Identify which cell holds the provided text, then report its (x, y) central coordinate. 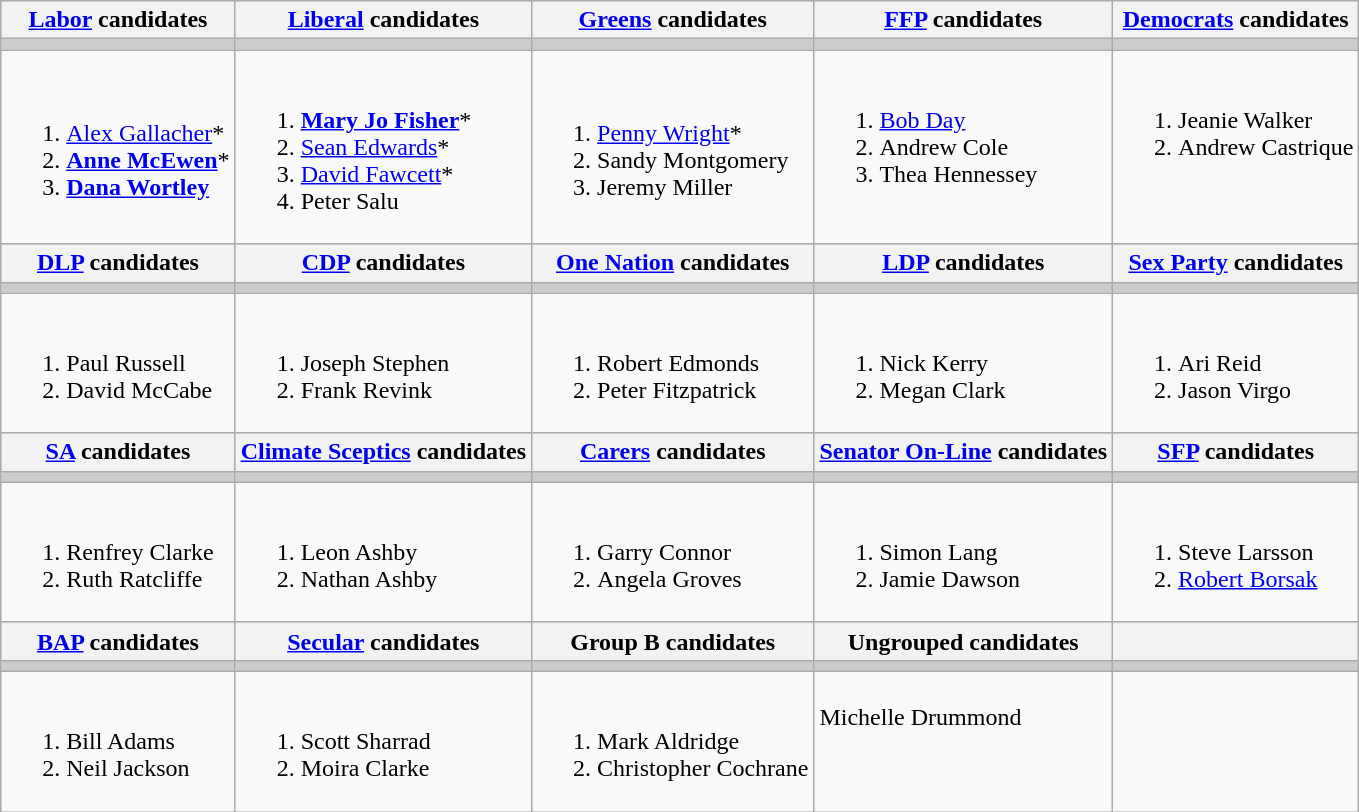
Nick KerryMegan Clark (964, 363)
Leon AshbyNathan Ashby (383, 552)
Mark AldridgeChristopher Cochrane (673, 741)
DLP candidates (118, 263)
Penny Wright*Sandy MontgomeryJeremy Miller (673, 147)
CDP candidates (383, 263)
Michelle Drummond (964, 741)
Bob DayAndrew ColeThea Hennessey (964, 147)
Alex Gallacher*Anne McEwen*Dana Wortley (118, 147)
Labor candidates (118, 20)
Carers candidates (673, 452)
Simon LangJamie Dawson (964, 552)
Ungrouped candidates (964, 641)
Greens candidates (673, 20)
Ari ReidJason Virgo (1236, 363)
Group B candidates (673, 641)
One Nation candidates (673, 263)
Scott SharradMoira Clarke (383, 741)
Jeanie WalkerAndrew Castrique (1236, 147)
Climate Sceptics candidates (383, 452)
LDP candidates (964, 263)
Garry ConnorAngela Groves (673, 552)
Robert EdmondsPeter Fitzpatrick (673, 363)
Steve LarssonRobert Borsak (1236, 552)
Secular candidates (383, 641)
SFP candidates (1236, 452)
Bill AdamsNeil Jackson (118, 741)
Joseph StephenFrank Revink (383, 363)
Mary Jo Fisher*Sean Edwards*David Fawcett*Peter Salu (383, 147)
BAP candidates (118, 641)
FFP candidates (964, 20)
Senator On-Line candidates (964, 452)
Sex Party candidates (1236, 263)
Democrats candidates (1236, 20)
Paul RussellDavid McCabe (118, 363)
Liberal candidates (383, 20)
Renfrey ClarkeRuth Ratcliffe (118, 552)
SA candidates (118, 452)
